Provide the (x, y) coordinate of the cell's center where the given text is located.  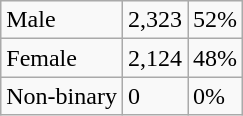
Female (62, 58)
2,323 (154, 20)
Male (62, 20)
52% (216, 20)
0% (216, 96)
48% (216, 58)
0 (154, 96)
2,124 (154, 58)
Non-binary (62, 96)
